Search for the cell housing the specified text and yield its [X, Y] center coordinate. 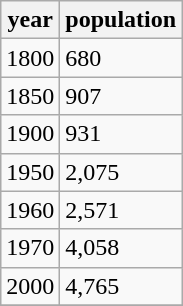
931 [121, 134]
2,571 [121, 210]
1970 [30, 248]
2000 [30, 286]
population [121, 20]
2,075 [121, 172]
907 [121, 96]
4,765 [121, 286]
1950 [30, 172]
680 [121, 58]
1800 [30, 58]
1900 [30, 134]
1960 [30, 210]
1850 [30, 96]
year [30, 20]
4,058 [121, 248]
